From the cell containing the given text, extract its center point as [x, y] coordinate. 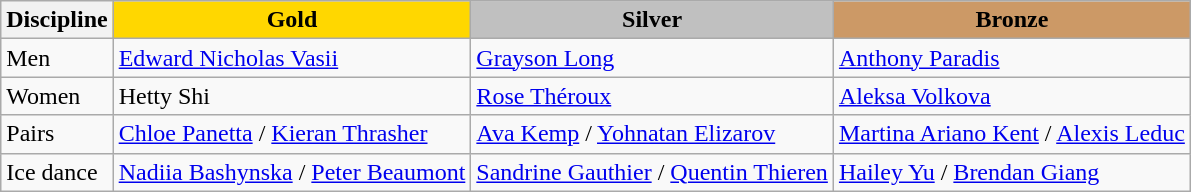
Discipline [57, 20]
Edward Nicholas Vasii [292, 58]
Chloe Panetta / Kieran Thrasher [292, 134]
Sandrine Gauthier / Quentin Thieren [652, 172]
Men [57, 58]
Hetty Shi [292, 96]
Pairs [57, 134]
Nadiia Bashynska / Peter Beaumont [292, 172]
Aleksa Volkova [1012, 96]
Silver [652, 20]
Hailey Yu / Brendan Giang [1012, 172]
Women [57, 96]
Anthony Paradis [1012, 58]
Ava Kemp / Yohnatan Elizarov [652, 134]
Gold [292, 20]
Bronze [1012, 20]
Ice dance [57, 172]
Rose Théroux [652, 96]
Martina Ariano Kent / Alexis Leduc [1012, 134]
Grayson Long [652, 58]
